Search for the cell housing the specified text and yield its (x, y) center coordinate. 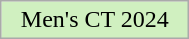
Men's CT 2024 (95, 20)
